Detect which cell encompasses the target text, then output its (X, Y) center coordinate. 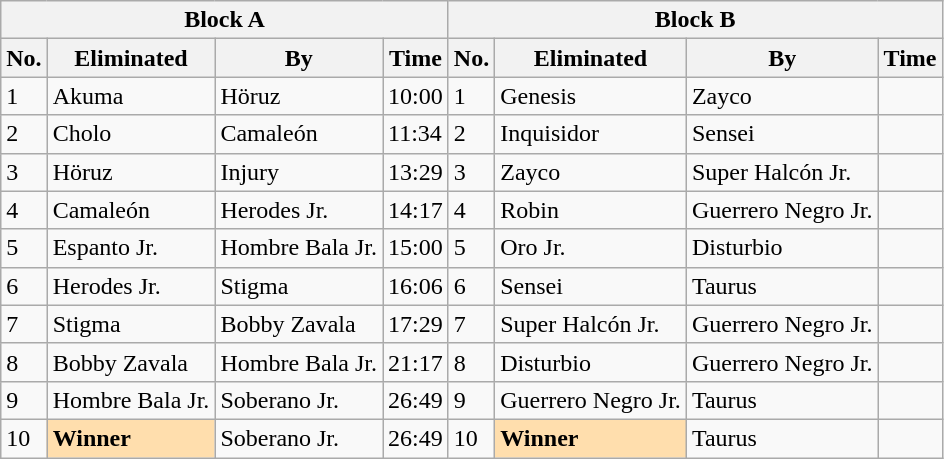
11:34 (416, 134)
16:06 (416, 286)
Block A (225, 20)
17:29 (416, 324)
13:29 (416, 172)
Akuma (131, 96)
Block B (695, 20)
Injury (299, 172)
15:00 (416, 248)
Cholo (131, 134)
Oro Jr. (591, 248)
Espanto Jr. (131, 248)
Inquisidor (591, 134)
Robin (591, 210)
Genesis (591, 96)
21:17 (416, 362)
10:00 (416, 96)
14:17 (416, 210)
